Scan for the cell matching the given text and deliver its [X, Y] coordinate at center. 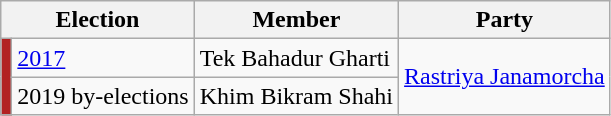
Khim Bikram Shahi [296, 96]
2017 [103, 58]
2019 by-elections [103, 96]
Election [98, 20]
Party [505, 20]
Rastriya Janamorcha [505, 77]
Member [296, 20]
Tek Bahadur Gharti [296, 58]
